Pinpoint the cell where the given text exists, returning its (x, y) midpoint coordinate. 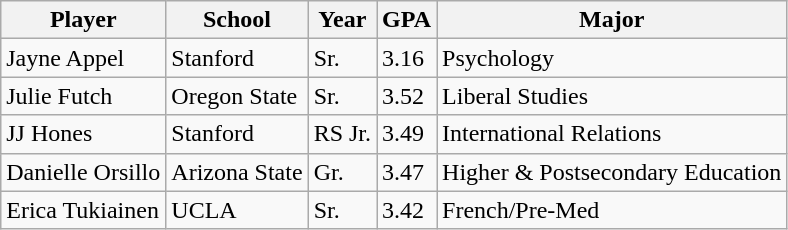
Higher & Postsecondary Education (612, 172)
Player (84, 20)
Major (612, 20)
3.52 (407, 96)
Year (342, 20)
JJ Hones (84, 134)
French/Pre-Med (612, 210)
Oregon State (237, 96)
GPA (407, 20)
Julie Futch (84, 96)
RS Jr. (342, 134)
3.47 (407, 172)
Erica Tukiainen (84, 210)
Danielle Orsillo (84, 172)
3.42 (407, 210)
Jayne Appel (84, 58)
Liberal Studies (612, 96)
International Relations (612, 134)
3.16 (407, 58)
Psychology (612, 58)
Arizona State (237, 172)
Gr. (342, 172)
School (237, 20)
UCLA (237, 210)
3.49 (407, 134)
